Output the [X, Y] coordinate of the center of the cell containing the given text.  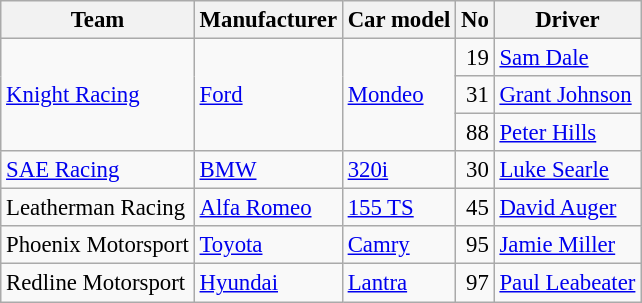
Knight Racing [98, 96]
Sam Dale [568, 58]
Team [98, 20]
Alfa Romeo [268, 208]
Peter Hills [568, 133]
Driver [568, 20]
19 [475, 58]
Toyota [268, 245]
Jamie Miller [568, 245]
Manufacturer [268, 20]
Hyundai [268, 283]
320i [398, 170]
Leatherman Racing [98, 208]
97 [475, 283]
Car model [398, 20]
Grant Johnson [568, 95]
45 [475, 208]
Luke Searle [568, 170]
95 [475, 245]
31 [475, 95]
David Auger [568, 208]
BMW [268, 170]
Camry [398, 245]
88 [475, 133]
30 [475, 170]
Mondeo [398, 96]
Phoenix Motorsport [98, 245]
SAE Racing [98, 170]
Lantra [398, 283]
No [475, 20]
155 TS [398, 208]
Redline Motorsport [98, 283]
Paul Leabeater [568, 283]
Ford [268, 96]
